Determine the [x, y] coordinate at the center of the cell enclosing the given text.  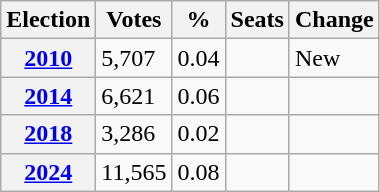
0.08 [198, 172]
0.06 [198, 96]
6,621 [134, 96]
Votes [134, 20]
5,707 [134, 58]
Election [48, 20]
11,565 [134, 172]
0.04 [198, 58]
0.02 [198, 134]
3,286 [134, 134]
2014 [48, 96]
Seats [257, 20]
2018 [48, 134]
% [198, 20]
New [334, 58]
Change [334, 20]
2010 [48, 58]
2024 [48, 172]
